Output the (x, y) coordinate of the center of the cell containing the given text.  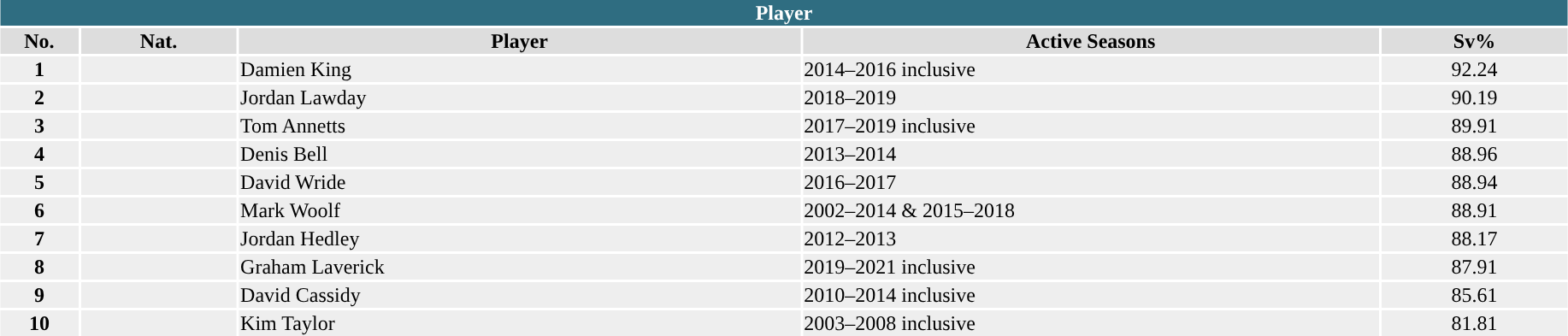
2017–2019 inclusive (1091, 126)
Sv% (1475, 41)
Graham Laverick (520, 267)
89.91 (1475, 126)
85.61 (1475, 295)
Jordan Hedley (520, 239)
2 (39, 97)
Nat. (158, 41)
David Wride (520, 182)
92.24 (1475, 69)
2019–2021 inclusive (1091, 267)
2013–2014 (1091, 154)
Damien King (520, 69)
No. (39, 41)
3 (39, 126)
Mark Woolf (520, 210)
Active Seasons (1091, 41)
10 (39, 323)
2010–2014 inclusive (1091, 295)
Jordan Lawday (520, 97)
2016–2017 (1091, 182)
Kim Taylor (520, 323)
90.19 (1475, 97)
88.91 (1475, 210)
8 (39, 267)
2003–2008 inclusive (1091, 323)
6 (39, 210)
David Cassidy (520, 295)
Denis Bell (520, 154)
4 (39, 154)
9 (39, 295)
Tom Annetts (520, 126)
88.94 (1475, 182)
87.91 (1475, 267)
2012–2013 (1091, 239)
1 (39, 69)
5 (39, 182)
88.96 (1475, 154)
2002–2014 & 2015–2018 (1091, 210)
88.17 (1475, 239)
2018–2019 (1091, 97)
81.81 (1475, 323)
7 (39, 239)
2014–2016 inclusive (1091, 69)
